Extract the (X, Y) coordinate from the center of the cell holding the provided text.  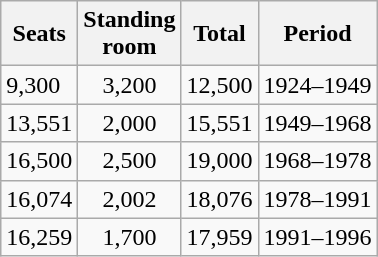
2,000 (130, 123)
9,300 (40, 85)
Total (220, 34)
13,551 (40, 123)
1949–1968 (318, 123)
2,002 (130, 199)
16,500 (40, 161)
15,551 (220, 123)
1978–1991 (318, 199)
2,500 (130, 161)
1991–1996 (318, 237)
17,959 (220, 237)
19,000 (220, 161)
18,076 (220, 199)
16,074 (40, 199)
1,700 (130, 237)
16,259 (40, 237)
Standingroom (130, 34)
12,500 (220, 85)
Seats (40, 34)
3,200 (130, 85)
1924–1949 (318, 85)
Period (318, 34)
1968–1978 (318, 161)
